Return (X, Y) of the center of cell containing provided text 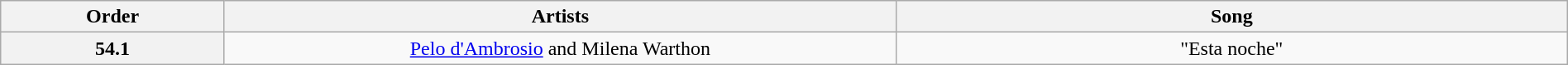
Song (1231, 17)
54.1 (112, 48)
"Esta noche" (1231, 48)
Pelo d'Ambrosio and Milena Warthon (560, 48)
Order (112, 17)
Artists (560, 17)
